Pinpoint the cell where the given text exists, returning its (x, y) midpoint coordinate. 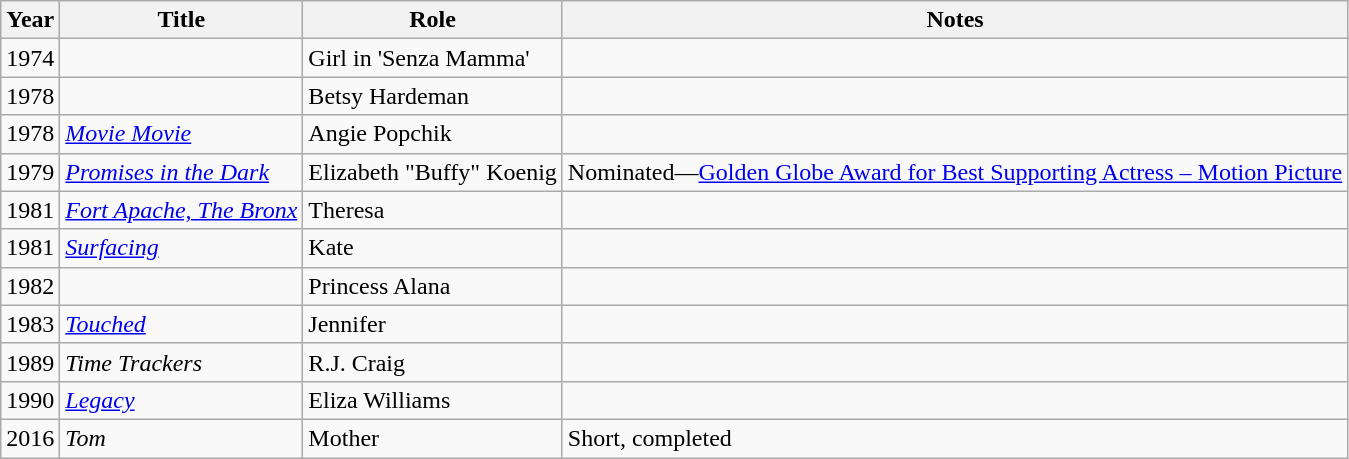
1982 (30, 286)
Surfacing (182, 248)
Girl in 'Senza Mamma' (433, 58)
Betsy Hardeman (433, 96)
2016 (30, 438)
Tom (182, 438)
Kate (433, 248)
Eliza Williams (433, 400)
R.J. Craig (433, 362)
Nominated—Golden Globe Award for Best Supporting Actress – Motion Picture (954, 172)
Elizabeth "Buffy" Koenig (433, 172)
Legacy (182, 400)
Jennifer (433, 324)
Princess Alana (433, 286)
Mother (433, 438)
Promises in the Dark (182, 172)
Time Trackers (182, 362)
1990 (30, 400)
Year (30, 20)
1983 (30, 324)
Fort Apache, The Bronx (182, 210)
Short, completed (954, 438)
Title (182, 20)
Movie Movie (182, 134)
1979 (30, 172)
Notes (954, 20)
1974 (30, 58)
Touched (182, 324)
Theresa (433, 210)
1989 (30, 362)
Angie Popchik (433, 134)
Role (433, 20)
